Extract the [X, Y] coordinate from the center of the cell holding the provided text.  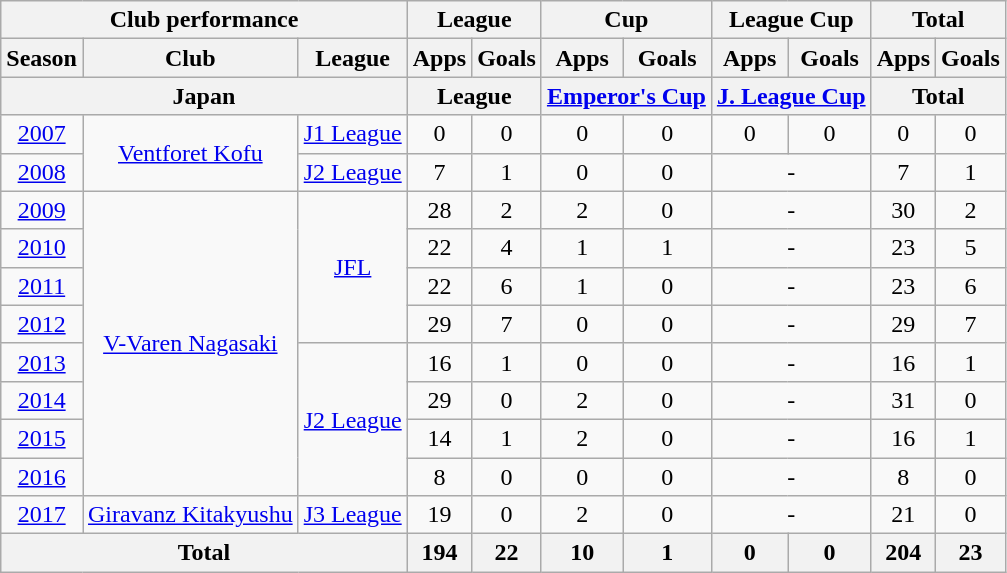
J1 League [352, 134]
J. League Cup [791, 96]
Ventforet Kofu [190, 153]
28 [439, 210]
J3 League [352, 515]
31 [903, 400]
2007 [42, 134]
League Cup [791, 20]
Season [42, 58]
Club [190, 58]
2017 [42, 515]
2014 [42, 400]
2010 [42, 248]
19 [439, 515]
Club performance [204, 20]
2013 [42, 362]
Giravanz Kitakyushu [190, 515]
Japan [204, 96]
4 [507, 248]
2011 [42, 286]
V-Varen Nagasaki [190, 343]
Emperor's Cup [626, 96]
30 [903, 210]
2012 [42, 324]
JFL [352, 267]
10 [582, 553]
5 [971, 248]
21 [903, 515]
Cup [626, 20]
204 [903, 553]
2008 [42, 172]
194 [439, 553]
2016 [42, 477]
2015 [42, 438]
14 [439, 438]
2009 [42, 210]
